Provide the (X, Y) coordinate of the cell's center where the given text is located.  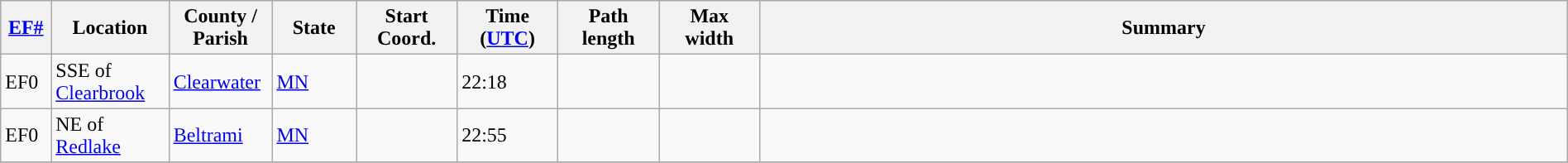
SSE of Clearbrook (110, 81)
22:18 (508, 81)
Clearwater (220, 81)
Max width (710, 28)
22:55 (508, 136)
Path length (609, 28)
County / Parish (220, 28)
Beltrami (220, 136)
EF# (26, 28)
Start Coord. (407, 28)
NE of Redlake (110, 136)
Time (UTC) (508, 28)
Location (110, 28)
State (314, 28)
Summary (1164, 28)
